Return (X, Y) of the center of cell containing provided text 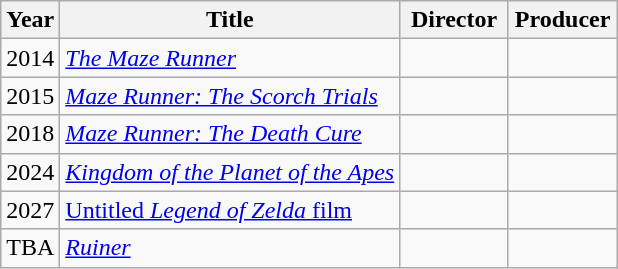
Producer (562, 20)
Maze Runner: The Scorch Trials (230, 96)
2015 (30, 96)
Director (454, 20)
2027 (30, 210)
Kingdom of the Planet of the Apes (230, 172)
TBA (30, 248)
Year (30, 20)
Maze Runner: The Death Cure (230, 134)
The Maze Runner (230, 58)
Ruiner (230, 248)
2014 (30, 58)
2018 (30, 134)
2024 (30, 172)
Title (230, 20)
Untitled Legend of Zelda film (230, 210)
